Locate the cell with the specified text and output its [X, Y] center coordinate. 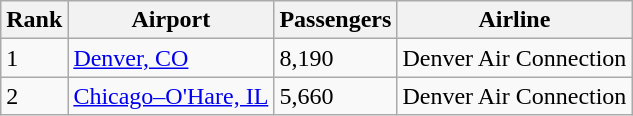
Rank [34, 20]
1 [34, 58]
Denver, CO [171, 58]
Chicago–O'Hare, IL [171, 96]
Airline [514, 20]
Airport [171, 20]
Passengers [336, 20]
2 [34, 96]
5,660 [336, 96]
8,190 [336, 58]
